Identify which cell holds the provided text, then report its [X, Y] central coordinate. 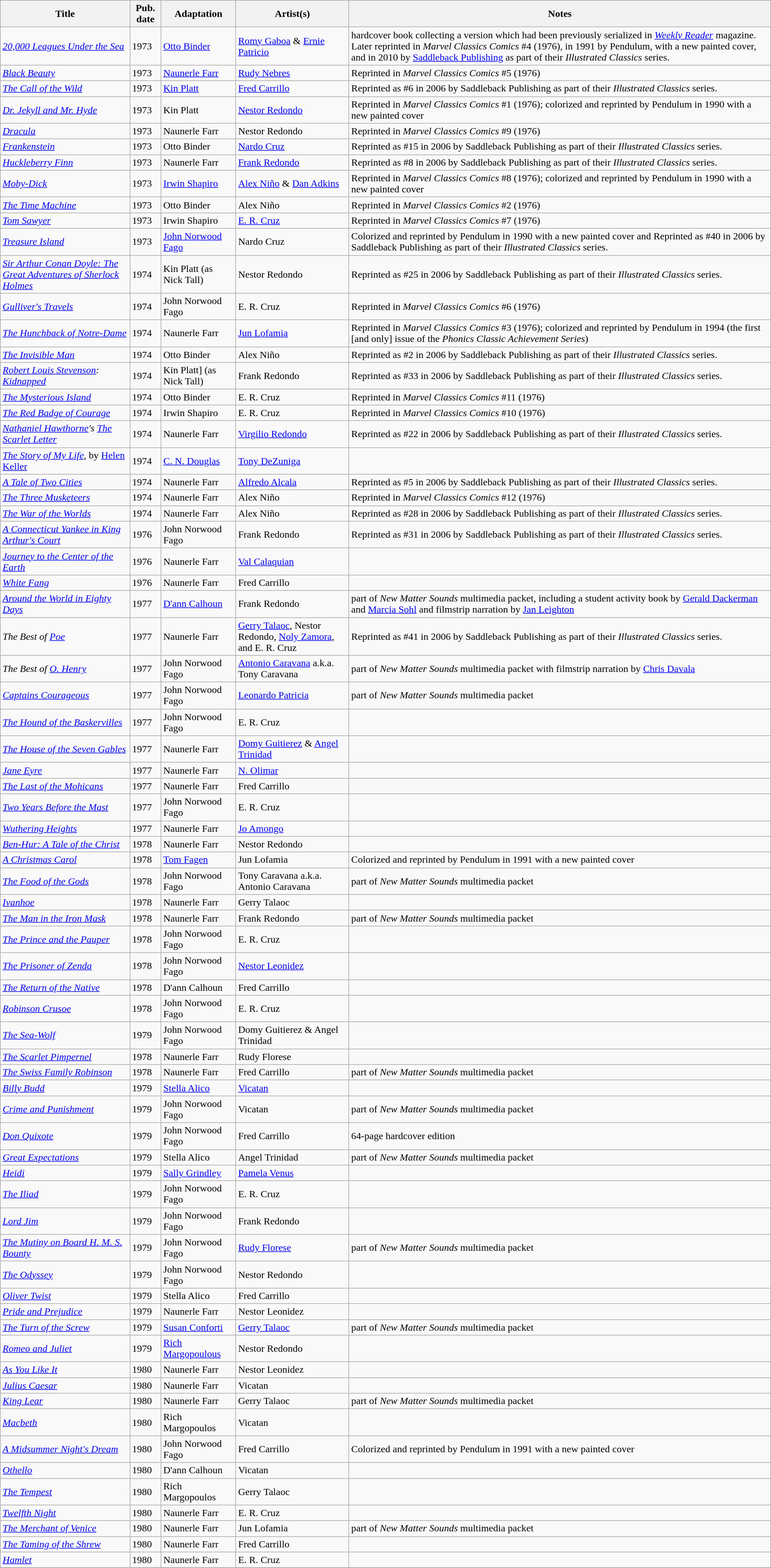
Reprinted in Marvel Classics Comics #7 (1976) [560, 220]
The Turn of the Screw [65, 1327]
Susan Conforti [199, 1327]
The Hunchback of Notre-Dame [65, 334]
Kin Platt] (as Nick Tall) [199, 376]
Reprinted in Marvel Classics Comics #8 (1976); colorized and reprinted by Pendulum in 1990 with a new painted cover [560, 184]
Reprinted as #22 in 2006 by Saddleback Publishing as part of their Illustrated Classics series. [560, 434]
Reprinted as #25 in 2006 by Saddleback Publishing as part of their Illustrated Classics series. [560, 274]
Macbeth [65, 1422]
Reprinted in Marvel Classics Comics #9 (1976) [560, 131]
Pride and Prejudice [65, 1311]
Othello [65, 1470]
Rich Margopoulous [199, 1349]
The Prince and the Pauper [65, 939]
Black Beauty [65, 73]
Angel Trinidad [292, 1157]
The Mutiny on Board H. M. S. Bounty [65, 1247]
Ben-Hur: A Tale of the Christ [65, 844]
Treasure Island [65, 241]
The Return of the Native [65, 988]
Artist(s) [292, 14]
Reprinted as #15 in 2006 by Saddleback Publishing as part of their Illustrated Classics series. [560, 147]
The Three Musketeers [65, 498]
Reprinted as #31 in 2006 by Saddleback Publishing as part of their Illustrated Classics series. [560, 535]
Reprinted as #33 in 2006 by Saddleback Publishing as part of their Illustrated Classics series. [560, 376]
Frankenstein [65, 147]
Heidi [65, 1173]
Reprinted in Marvel Classics Comics #5 (1976) [560, 73]
The Prisoner of Zenda [65, 966]
Robert Louis Stevenson: Kidnapped [65, 376]
As You Like It [65, 1370]
Gulliver's Travels [65, 307]
Reprinted in Marvel Classics Comics #1 (1976); colorized and reprinted by Pendulum in 1990 with a new painted cover [560, 110]
Pub. date [145, 14]
64-page hardcover edition [560, 1136]
Robinson Crusoe [65, 1009]
The Food of the Gods [65, 881]
Dracula [65, 131]
Title [65, 14]
Gerry Talaoc, Nestor Redondo, Noly Zamora, and E. R. Cruz [292, 636]
Reprinted in Marvel Classics Comics #12 (1976) [560, 498]
Leonardo Patricia [292, 695]
Tom Fagen [199, 860]
The House of the Seven Gables [65, 749]
Jane Eyre [65, 770]
A Midsummer Night's Dream [65, 1449]
Romy Gaboa & Ernie Patricio [292, 46]
A Christmas Carol [65, 860]
King Lear [65, 1401]
Captains Courageous [65, 695]
The Hound of the Baskervilles [65, 723]
The Scarlet Pimpernel [65, 1057]
Reprinted as #8 in 2006 by Saddleback Publishing as part of their Illustrated Classics series. [560, 162]
Nathaniel Hawthorne's The Scarlet Letter [65, 434]
Kin Platt (as Nick Tall) [199, 274]
Jo Amongo [292, 828]
Hamlet [65, 1560]
Sir Arthur Conan Doyle: The Great Adventures of Sherlock Holmes [65, 274]
The Sea-Wolf [65, 1036]
Alfredo Alcala [292, 482]
Moby-Dick [65, 184]
Wuthering Heights [65, 828]
The Man in the Iron Mask [65, 918]
Reprinted in Marvel Classics Comics #11 (1976) [560, 397]
Dr. Jekyll and Mr. Hyde [65, 110]
Alex Niño & Dan Adkins [292, 184]
Tom Sawyer [65, 220]
Lord Jim [65, 1221]
Great Expectations [65, 1157]
Rudy Nebres [292, 73]
Reprinted as #28 in 2006 by Saddleback Publishing as part of their Illustrated Classics series. [560, 513]
The Best of O. Henry [65, 669]
Two Years Before the Mast [65, 807]
The Merchant of Venice [65, 1528]
Huckleberry Finn [65, 162]
The Taming of the Shrew [65, 1544]
Ivanhoe [65, 902]
Reprinted in Marvel Classics Comics #10 (1976) [560, 413]
Val Calaquian [292, 561]
Billy Budd [65, 1088]
The Call of the Wild [65, 89]
Around the World in Eighty Days [65, 604]
Crime and Punishment [65, 1109]
Reprinted in Marvel Classics Comics #6 (1976) [560, 307]
Romeo and Juliet [65, 1349]
A Connecticut Yankee in King Arthur's Court [65, 535]
Notes [560, 14]
A Tale of Two Cities [65, 482]
Don Quixote [65, 1136]
The Last of the Mohicans [65, 786]
The Swiss Family Robinson [65, 1072]
Tony DeZuniga [292, 461]
part of New Matter Sounds multimedia packet with filmstrip narration by Chris Davala [560, 669]
The Time Machine [65, 205]
Reprinted as #41 in 2006 by Saddleback Publishing as part of their Illustrated Classics series. [560, 636]
Reprinted in Marvel Classics Comics #2 (1976) [560, 205]
Journey to the Center of the Earth [65, 561]
The Best of Poe [65, 636]
20,000 Leagues Under the Sea [65, 46]
Adaptation [199, 14]
Virgilio Redondo [292, 434]
The Odyssey [65, 1275]
N. Olimar [292, 770]
C. N. Douglas [199, 461]
Antonio Caravana a.k.a. Tony Caravana [292, 669]
Reprinted as #6 in 2006 by Saddleback Publishing as part of their Illustrated Classics series. [560, 89]
The Tempest [65, 1491]
The Red Badge of Courage [65, 413]
The Iliad [65, 1194]
Tony Caravana a.k.a. Antonio Caravana [292, 881]
Julius Caesar [65, 1385]
Reprinted as #5 in 2006 by Saddleback Publishing as part of their Illustrated Classics series. [560, 482]
The Mysterious Island [65, 397]
The Story of My Life, by Helen Keller [65, 461]
Reprinted as #2 in 2006 by Saddleback Publishing as part of their Illustrated Classics series. [560, 355]
Twelfth Night [65, 1513]
White Fang [65, 583]
The Invisible Man [65, 355]
Sally Grindley [199, 1173]
The War of the Worlds [65, 513]
Pamela Venus [292, 1173]
Oliver Twist [65, 1296]
